Output the (X, Y) coordinate of the center of the cell containing the given text.  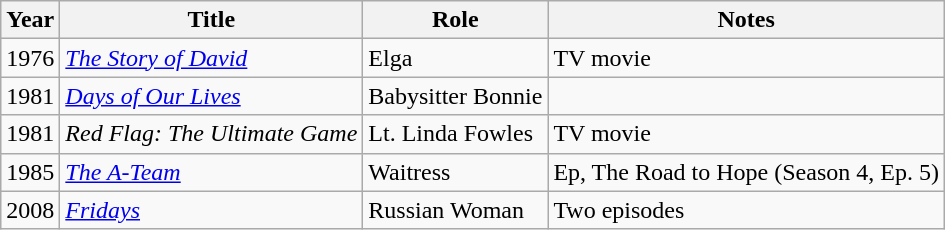
Notes (746, 20)
2008 (30, 210)
Elga (456, 58)
The Story of David (212, 58)
Russian Woman (456, 210)
Waitress (456, 172)
Lt. Linda Fowles (456, 134)
The A-Team (212, 172)
1985 (30, 172)
Year (30, 20)
Babysitter Bonnie (456, 96)
Fridays (212, 210)
Two episodes (746, 210)
Days of Our Lives (212, 96)
Role (456, 20)
1976 (30, 58)
Red Flag: The Ultimate Game (212, 134)
Ep, The Road to Hope (Season 4, Ep. 5) (746, 172)
Title (212, 20)
